Scan for the cell matching the given text and deliver its [x, y] coordinate at center. 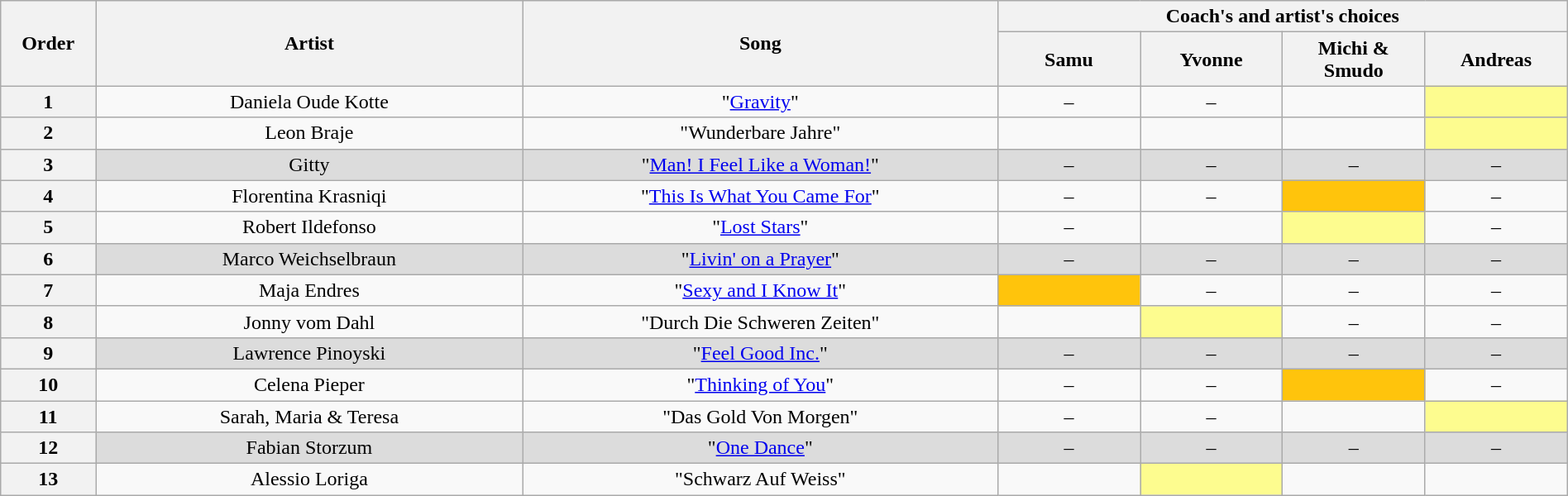
Michi & Smudo [1354, 60]
8 [48, 322]
Artist [309, 43]
Song [760, 43]
10 [48, 384]
Robert Ildefonso [309, 227]
Daniela Oude Kotte [309, 102]
Lawrence Pinoyski [309, 353]
Gitty [309, 165]
3 [48, 165]
"Das Gold Von Morgen" [760, 416]
"Thinking of You" [760, 384]
Fabian Storzum [309, 448]
"This Is What You Came For" [760, 196]
11 [48, 416]
Coach's and artist's choices [1282, 17]
"Man! I Feel Like a Woman!" [760, 165]
"Livin' on a Prayer" [760, 259]
"Schwarz Auf Weiss" [760, 479]
Leon Braje [309, 133]
7 [48, 290]
Order [48, 43]
"Durch Die Schweren Zeiten" [760, 322]
2 [48, 133]
Alessio Loriga [309, 479]
"One Dance" [760, 448]
"Lost Stars" [760, 227]
Marco Weichselbraun [309, 259]
Florentina Krasniqi [309, 196]
12 [48, 448]
Samu [1068, 60]
Yvonne [1212, 60]
"Wunderbare Jahre" [760, 133]
5 [48, 227]
6 [48, 259]
4 [48, 196]
"Gravity" [760, 102]
Celena Pieper [309, 384]
Maja Endres [309, 290]
"Sexy and I Know It" [760, 290]
"Feel Good Inc." [760, 353]
1 [48, 102]
Jonny vom Dahl [309, 322]
Sarah, Maria & Teresa [309, 416]
13 [48, 479]
Andreas [1496, 60]
9 [48, 353]
